Locate the cell with the specified text and output its (X, Y) center coordinate. 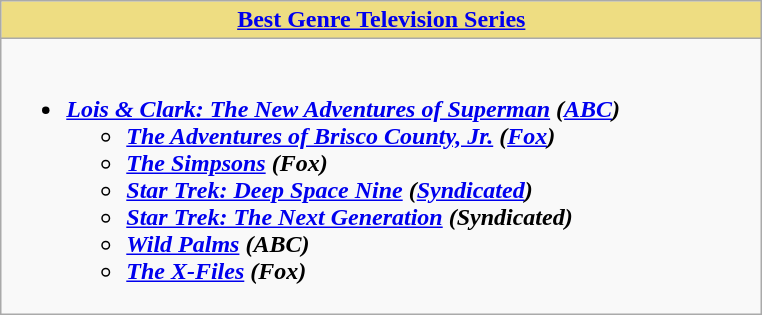
Best Genre Television Series (382, 20)
